Extract the [X, Y] coordinate from the center of the cell holding the provided text.  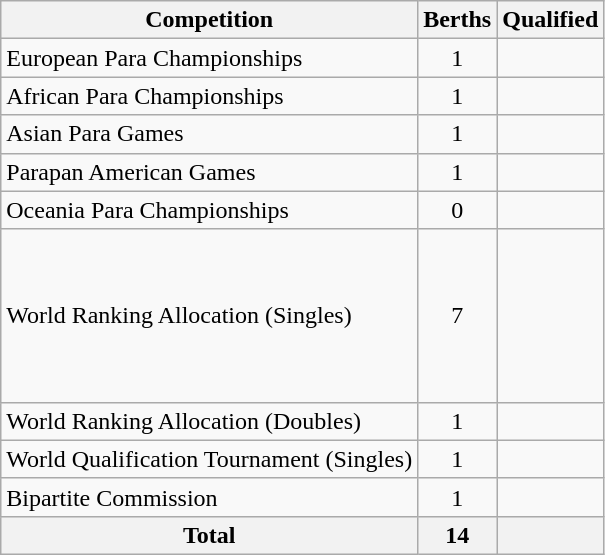
Berths [458, 20]
World Ranking Allocation (Doubles) [210, 421]
Parapan American Games [210, 172]
World Qualification Tournament (Singles) [210, 459]
14 [458, 535]
Competition [210, 20]
Bipartite Commission [210, 497]
7 [458, 316]
African Para Championships [210, 96]
Total [210, 535]
World Ranking Allocation (Singles) [210, 316]
0 [458, 210]
Oceania Para Championships [210, 210]
Asian Para Games [210, 134]
European Para Championships [210, 58]
Qualified [550, 20]
